Return the [x, y] coordinate for the center point of the cell that contains the specified text.  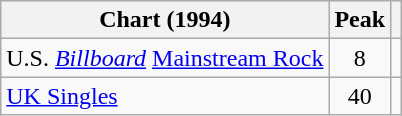
8 [360, 58]
U.S. Billboard Mainstream Rock [165, 58]
UK Singles [165, 96]
40 [360, 96]
Peak [360, 20]
Chart (1994) [165, 20]
